Identify which cell holds the provided text, then report its [x, y] central coordinate. 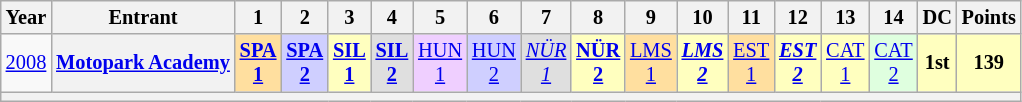
HUN2 [494, 63]
6 [494, 17]
1st [938, 63]
4 [392, 17]
SPA1 [258, 63]
7 [546, 17]
3 [350, 17]
CAT1 [845, 63]
SPA2 [304, 63]
SIL1 [350, 63]
11 [751, 17]
NÜR2 [598, 63]
5 [440, 17]
13 [845, 17]
LMS1 [651, 63]
2008 [26, 63]
Motopark Academy [143, 63]
HUN1 [440, 63]
9 [651, 17]
14 [893, 17]
12 [798, 17]
NÜR1 [546, 63]
1 [258, 17]
Points [989, 17]
EST1 [751, 63]
EST2 [798, 63]
2 [304, 17]
139 [989, 63]
LMS2 [703, 63]
CAT2 [893, 63]
Year [26, 17]
10 [703, 17]
DC [938, 17]
SIL2 [392, 63]
8 [598, 17]
Entrant [143, 17]
